Locate the cell with the specified text and output its (X, Y) center coordinate. 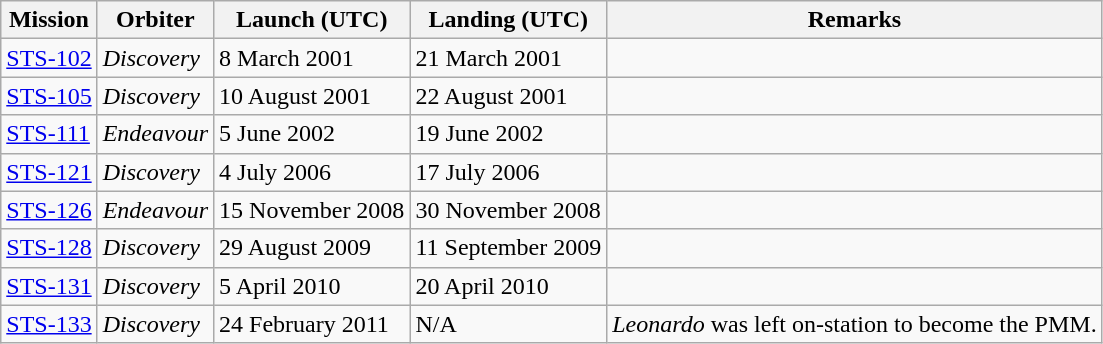
8 March 2001 (312, 58)
Launch (UTC) (312, 20)
4 July 2006 (312, 172)
5 April 2010 (312, 286)
15 November 2008 (312, 210)
11 September 2009 (508, 248)
19 June 2002 (508, 134)
29 August 2009 (312, 248)
STS-105 (49, 96)
STS-131 (49, 286)
N/A (508, 324)
20 April 2010 (508, 286)
Leonardo was left on-station to become the PMM. (854, 324)
STS-133 (49, 324)
5 June 2002 (312, 134)
STS-121 (49, 172)
STS-102 (49, 58)
STS-126 (49, 210)
10 August 2001 (312, 96)
30 November 2008 (508, 210)
24 February 2011 (312, 324)
Landing (UTC) (508, 20)
STS-128 (49, 248)
Orbiter (155, 20)
Remarks (854, 20)
STS-111 (49, 134)
22 August 2001 (508, 96)
21 March 2001 (508, 58)
Mission (49, 20)
17 July 2006 (508, 172)
